Identify which cell holds the provided text, then report its [x, y] central coordinate. 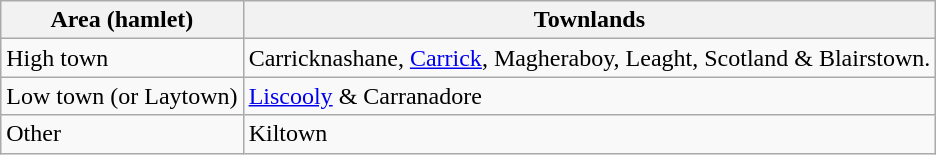
Townlands [590, 20]
High town [122, 58]
Liscooly & Carranadore [590, 96]
Area (hamlet) [122, 20]
Carricknashane, Carrick, Magheraboy, Leaght, Scotland & Blairstown. [590, 58]
Kiltown [590, 134]
Other [122, 134]
Low town (or Laytown) [122, 96]
